Identify which cell holds the provided text, then report its [X, Y] central coordinate. 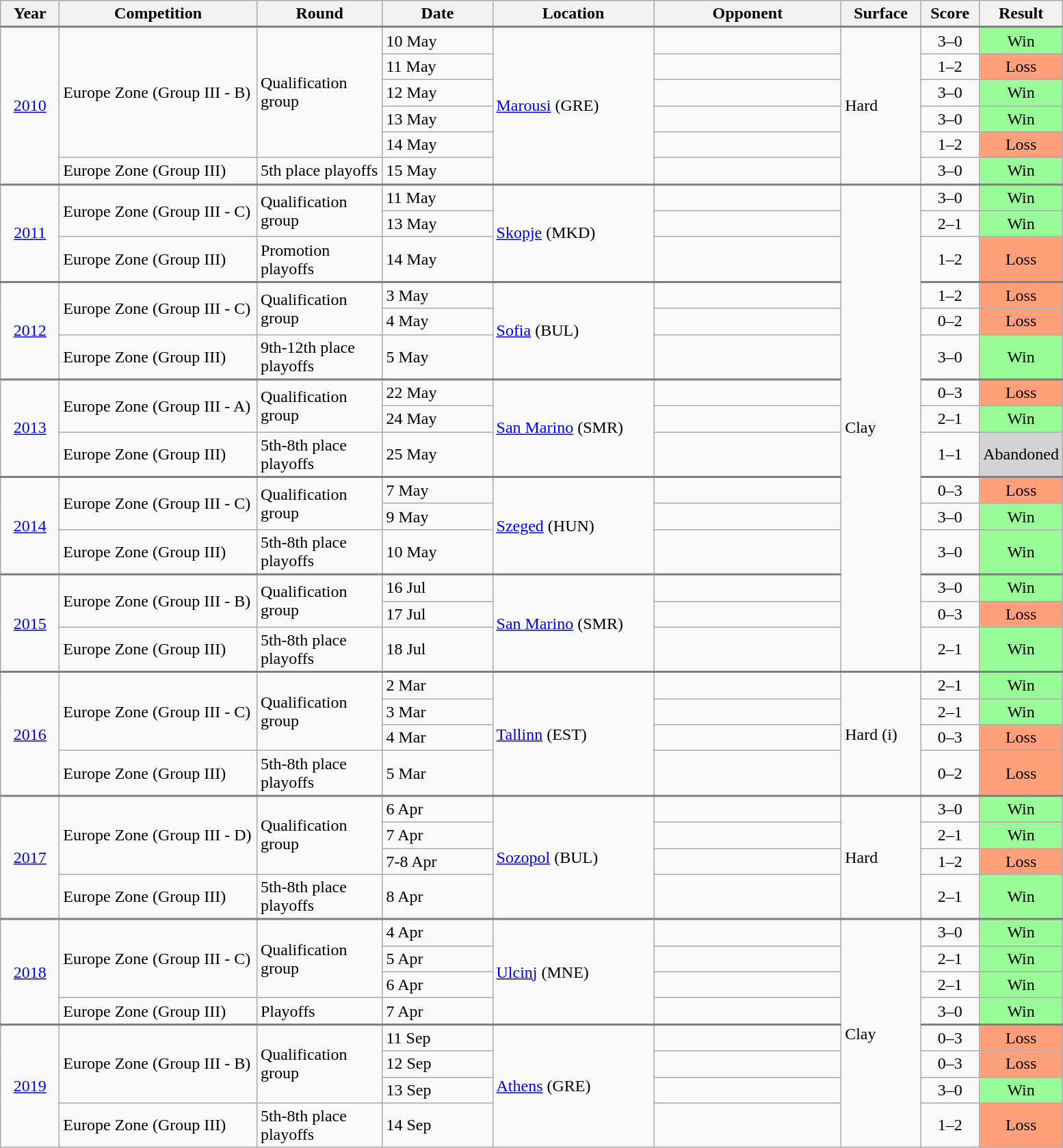
Surface [881, 14]
2010 [30, 106]
4 May [438, 321]
2015 [30, 624]
Date [438, 14]
Sozopol (BUL) [573, 857]
14 Sep [438, 1125]
16 Jul [438, 588]
Athens (GRE) [573, 1086]
12 May [438, 92]
3 May [438, 295]
2013 [30, 428]
22 May [438, 392]
Europe Zone (Group III - A) [159, 406]
2012 [30, 331]
7-8 Apr [438, 861]
13 Sep [438, 1090]
4 Apr [438, 933]
Ulcinj (MNE) [573, 972]
2014 [30, 526]
9th-12th place playoffs [319, 357]
2018 [30, 972]
Hard (i) [881, 734]
Szeged (HUN) [573, 526]
Promotion playoffs [319, 259]
Year [30, 14]
25 May [438, 455]
3 Mar [438, 712]
4 Mar [438, 738]
1–1 [950, 455]
11 Sep [438, 1038]
Playoffs [319, 1011]
2017 [30, 857]
Result [1021, 14]
15 May [438, 171]
Abandoned [1021, 455]
Skopje (MKD) [573, 232]
12 Sep [438, 1064]
Round [319, 14]
9 May [438, 516]
2011 [30, 232]
Location [573, 14]
2019 [30, 1086]
Score [950, 14]
5 Apr [438, 959]
5th place playoffs [319, 171]
7 May [438, 491]
17 Jul [438, 614]
24 May [438, 419]
Marousi (GRE) [573, 106]
Sofia (BUL) [573, 331]
2 Mar [438, 685]
5 May [438, 357]
2016 [30, 734]
8 Apr [438, 897]
5 Mar [438, 773]
Tallinn (EST) [573, 734]
18 Jul [438, 650]
Europe Zone (Group III - D) [159, 836]
Opponent [748, 14]
Competition [159, 14]
